Capture the cell that displays the provided text and extract its (x, y) central coordinate. 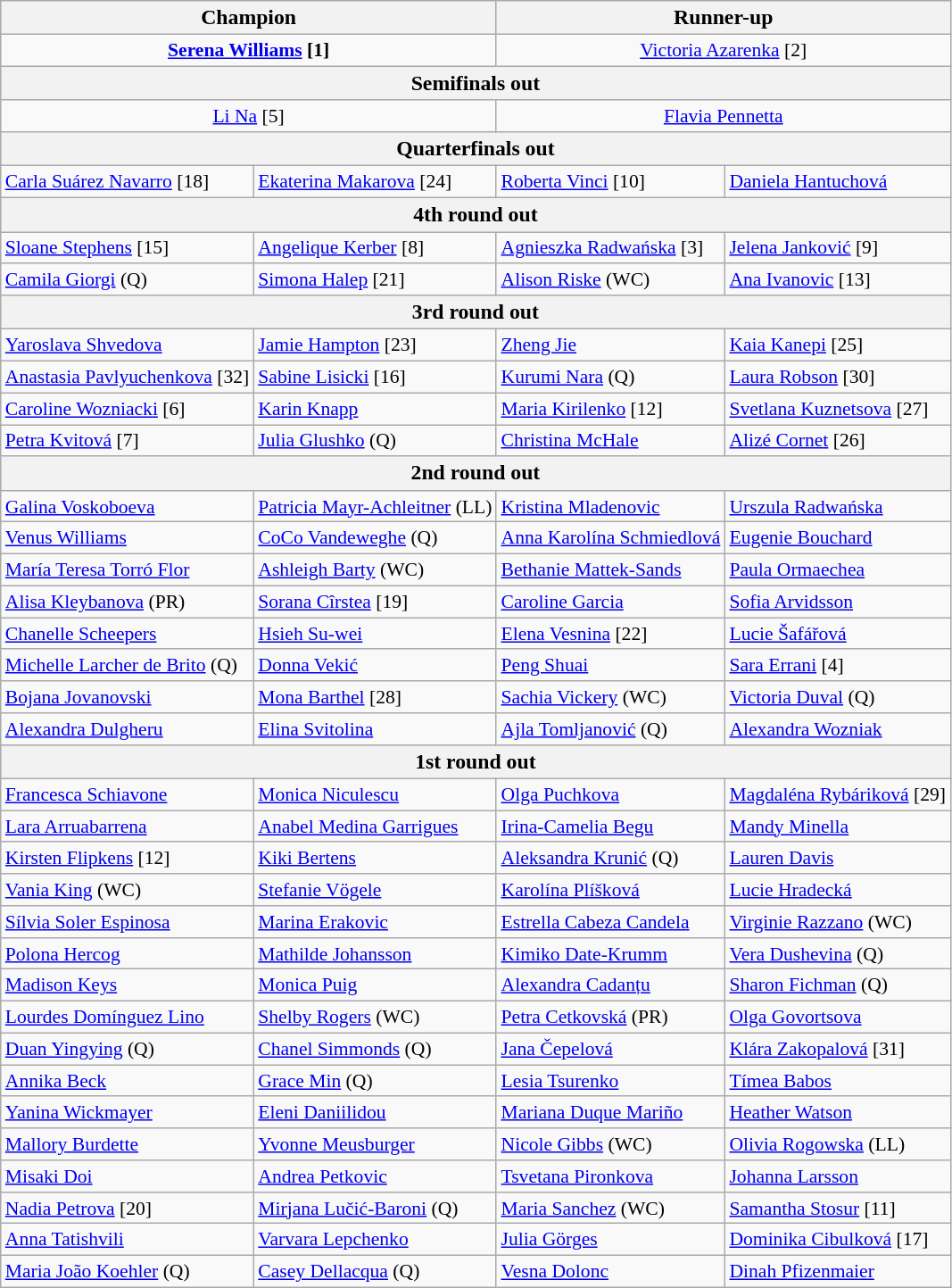
CoCo Vandeweghe (Q) (375, 538)
Kaia Kanepi [25] (837, 345)
Kurumi Nara (Q) (610, 378)
Ashleigh Barty (WC) (375, 570)
Ana Ivanovic [13] (837, 280)
Sofia Arvidsson (837, 602)
Laura Robson [30] (837, 378)
Vania King (WC) (128, 890)
Vesna Dolonc (610, 1272)
Urszula Radwańska (837, 507)
Mallory Burdette (128, 1144)
Karin Knapp (375, 409)
Donna Vekić (375, 666)
Aleksandra Krunić (Q) (610, 859)
Sorana Cîrstea [19] (375, 602)
María Teresa Torró Flor (128, 570)
Daniela Hantuchová (837, 182)
Anastasia Pavlyuchenkova [32] (128, 378)
3rd round out (476, 312)
Dominika Cibulková [17] (837, 1240)
Elina Svitolina (375, 729)
Alizé Cornet [26] (837, 441)
Paula Ormaechea (837, 570)
Chanel Simmonds (Q) (375, 1050)
Lucie Hradecká (837, 890)
Olga Puchkova (610, 795)
Anabel Medina Garrigues (375, 827)
4th round out (476, 215)
Alexandra Dulgheru (128, 729)
Alexandra Wozniak (837, 729)
Kimiko Date-Krumm (610, 954)
Estrella Cabeza Candela (610, 922)
Patricia Mayr-Achleitner (LL) (375, 507)
Michelle Larcher de Brito (Q) (128, 666)
Elena Vesnina [22] (610, 634)
Sachia Vickery (WC) (610, 697)
Sharon Fichman (Q) (837, 985)
Jelena Janković [9] (837, 248)
2nd round out (476, 474)
Monica Puig (375, 985)
Nadia Petrova [20] (128, 1209)
Julia Görges (610, 1240)
Quarterfinals out (476, 149)
Hsieh Su-wei (375, 634)
Magdaléna Rybáriková [29] (837, 795)
Shelby Rogers (WC) (375, 1018)
Kiki Bertens (375, 859)
Vera Dushevina (Q) (837, 954)
Irina-Camelia Begu (610, 827)
1st round out (476, 762)
Angelique Kerber [8] (375, 248)
Yvonne Meusburger (375, 1144)
Alisa Kleybanova (PR) (128, 602)
Julia Glushko (Q) (375, 441)
Eugenie Bouchard (837, 538)
Peng Shuai (610, 666)
Runner-up (723, 18)
Virginie Razzano (WC) (837, 922)
Li Na [5] (249, 117)
Marina Erakovic (375, 922)
Simona Halep [21] (375, 280)
Victoria Azarenka [2] (723, 51)
Jana Čepelová (610, 1050)
Camila Giorgi (Q) (128, 280)
Duan Yingying (Q) (128, 1050)
Madison Keys (128, 985)
Francesca Schiavone (128, 795)
Jamie Hampton [23] (375, 345)
Lourdes Domínguez Lino (128, 1018)
Petra Cetkovská (PR) (610, 1018)
Sabine Lisicki [16] (375, 378)
Stefanie Vögele (375, 890)
Sara Errani [4] (837, 666)
Maria Kirilenko [12] (610, 409)
Petra Kvitová [7] (128, 441)
Carla Suárez Navarro [18] (128, 182)
Mariana Duque Mariño (610, 1113)
Yanina Wickmayer (128, 1113)
Zheng Jie (610, 345)
Karolína Plíšková (610, 890)
Christina McHale (610, 441)
Ekaterina Makarova [24] (375, 182)
Flavia Pennetta (723, 117)
Maria João Koehler (Q) (128, 1272)
Mirjana Lučić-Baroni (Q) (375, 1209)
Roberta Vinci [10] (610, 182)
Caroline Garcia (610, 602)
Klára Zakopalová [31] (837, 1050)
Maria Sanchez (WC) (610, 1209)
Mandy Minella (837, 827)
Alexandra Cadanțu (610, 985)
Lauren Davis (837, 859)
Kirsten Flipkens [12] (128, 859)
Agnieszka Radwańska [3] (610, 248)
Dinah Pfizenmaier (837, 1272)
Victoria Duval (Q) (837, 697)
Heather Watson (837, 1113)
Olivia Rogowska (LL) (837, 1144)
Serena Williams [1] (249, 51)
Bojana Jovanovski (128, 697)
Sílvia Soler Espinosa (128, 922)
Monica Niculescu (375, 795)
Johanna Larsson (837, 1176)
Caroline Wozniacki [6] (128, 409)
Tímea Babos (837, 1081)
Venus Williams (128, 538)
Andrea Petkovic (375, 1176)
Mona Barthel [28] (375, 697)
Sloane Stephens [15] (128, 248)
Nicole Gibbs (WC) (610, 1144)
Alison Riske (WC) (610, 280)
Kristina Mladenovic (610, 507)
Polona Hercog (128, 954)
Champion (249, 18)
Lesia Tsurenko (610, 1081)
Mathilde Johansson (375, 954)
Tsvetana Pironkova (610, 1176)
Anna Tatishvili (128, 1240)
Lucie Šafářová (837, 634)
Anna Karolína Schmiedlová (610, 538)
Galina Voskoboeva (128, 507)
Bethanie Mattek-Sands (610, 570)
Ajla Tomljanović (Q) (610, 729)
Samantha Stosur [11] (837, 1209)
Olga Govortsova (837, 1018)
Yaroslava Shvedova (128, 345)
Lara Arruabarrena (128, 827)
Grace Min (Q) (375, 1081)
Varvara Lepchenko (375, 1240)
Svetlana Kuznetsova [27] (837, 409)
Casey Dellacqua (Q) (375, 1272)
Chanelle Scheepers (128, 634)
Eleni Daniilidou (375, 1113)
Semifinals out (476, 84)
Annika Beck (128, 1081)
Misaki Doi (128, 1176)
